Detect which cell encompasses the target text, then output its [x, y] center coordinate. 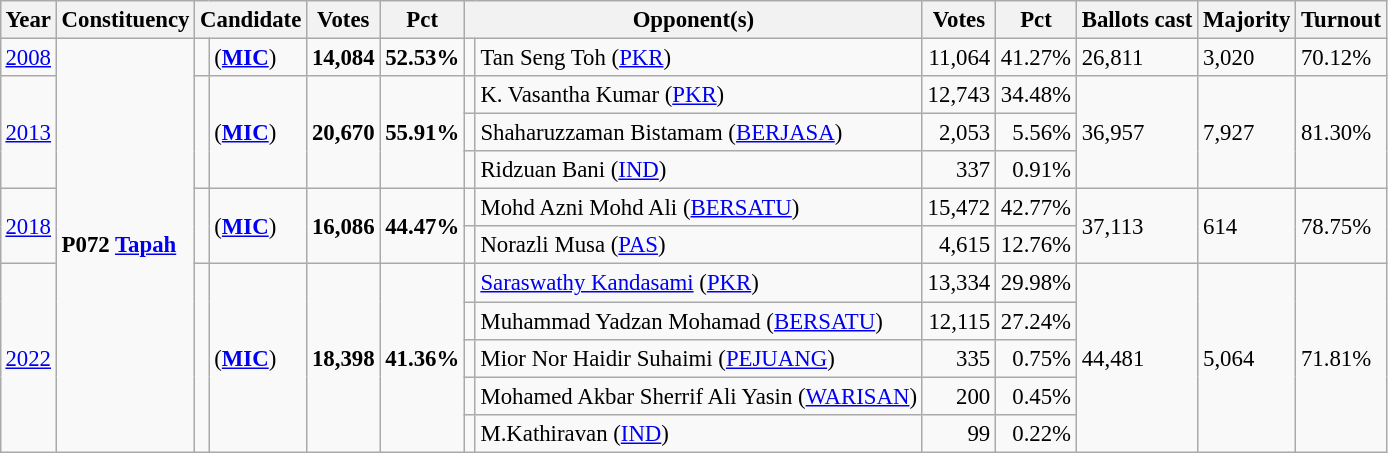
99 [958, 433]
M.Kathiravan (IND) [698, 433]
26,811 [1136, 57]
Norazli Musa (PAS) [698, 245]
Opponent(s) [693, 20]
2018 [28, 226]
200 [958, 396]
44.47% [422, 226]
13,334 [958, 283]
12.76% [1036, 245]
20,670 [344, 132]
29.98% [1036, 283]
0.91% [1036, 170]
7,927 [1247, 132]
P072 Tapah [125, 245]
2022 [28, 358]
42.77% [1036, 208]
0.22% [1036, 433]
Constituency [125, 20]
Saraswathy Kandasami (PKR) [698, 283]
37,113 [1136, 226]
3,020 [1247, 57]
5,064 [1247, 358]
14,084 [344, 57]
Mohd Azni Mohd Ali (BERSATU) [698, 208]
36,957 [1136, 132]
16,086 [344, 226]
34.48% [1036, 95]
Turnout [1342, 20]
27.24% [1036, 321]
Ballots cast [1136, 20]
335 [958, 358]
614 [1247, 226]
Candidate [251, 20]
12,743 [958, 95]
Muhammad Yadzan Mohamad (BERSATU) [698, 321]
2013 [28, 132]
Year [28, 20]
41.36% [422, 358]
2,053 [958, 133]
Tan Seng Toh (PKR) [698, 57]
18,398 [344, 358]
55.91% [422, 132]
78.75% [1342, 226]
41.27% [1036, 57]
71.81% [1342, 358]
44,481 [1136, 358]
Shaharuzzaman Bistamam (BERJASA) [698, 133]
0.75% [1036, 358]
5.56% [1036, 133]
4,615 [958, 245]
15,472 [958, 208]
K. Vasantha Kumar (PKR) [698, 95]
52.53% [422, 57]
Mior Nor Haidir Suhaimi (PEJUANG) [698, 358]
70.12% [1342, 57]
0.45% [1036, 396]
11,064 [958, 57]
Mohamed Akbar Sherrif Ali Yasin (WARISAN) [698, 396]
Ridzuan Bani (IND) [698, 170]
2008 [28, 57]
Majority [1247, 20]
12,115 [958, 321]
81.30% [1342, 132]
337 [958, 170]
